Capture the cell that displays the provided text and extract its (x, y) central coordinate. 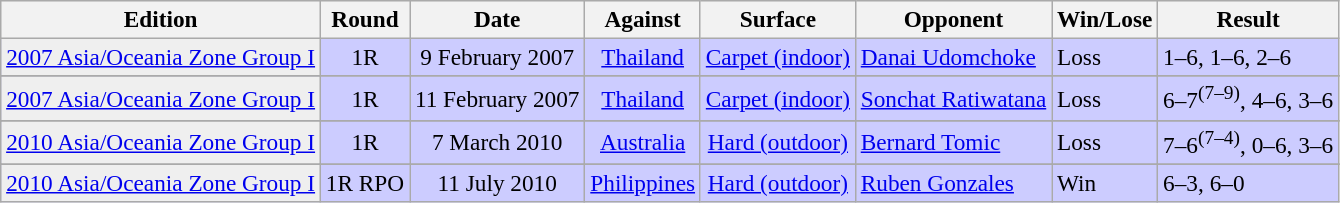
11 July 2010 (498, 183)
Date (498, 19)
Edition (161, 19)
6–7(7–9), 4–6, 3–6 (1248, 98)
Australia (643, 142)
Danai Udomchoke (953, 57)
Result (1248, 19)
6–3, 6–0 (1248, 183)
Sonchat Ratiwatana (953, 98)
Ruben Gonzales (953, 183)
7 March 2010 (498, 142)
Surface (778, 19)
Bernard Tomic (953, 142)
11 February 2007 (498, 98)
1–6, 1–6, 2–6 (1248, 57)
Against (643, 19)
9 February 2007 (498, 57)
Philippines (643, 183)
Opponent (953, 19)
Win/Lose (1105, 19)
1R RPO (364, 183)
7–6(7–4), 0–6, 3–6 (1248, 142)
Round (364, 19)
Win (1105, 183)
